Detect which cell encompasses the target text, then output its (x, y) center coordinate. 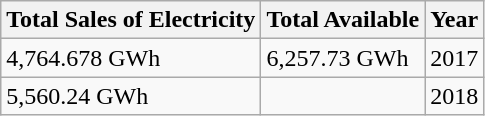
2017 (454, 58)
2018 (454, 96)
Total Available (343, 20)
6,257.73 GWh (343, 58)
Year (454, 20)
5,560.24 GWh (131, 96)
Total Sales of Electricity (131, 20)
4,764.678 GWh (131, 58)
